Detect which cell encompasses the target text, then output its (x, y) center coordinate. 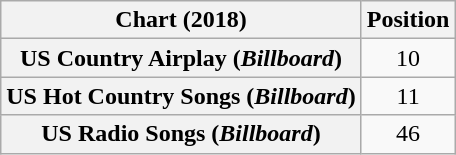
Chart (2018) (181, 20)
46 (408, 134)
11 (408, 96)
10 (408, 58)
US Country Airplay (Billboard) (181, 58)
US Radio Songs (Billboard) (181, 134)
US Hot Country Songs (Billboard) (181, 96)
Position (408, 20)
